Detect which cell encompasses the target text, then output its (X, Y) center coordinate. 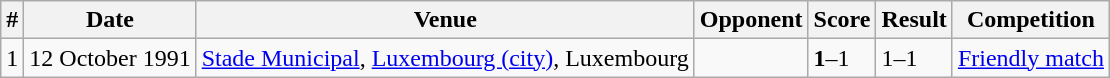
12 October 1991 (110, 58)
Result (914, 20)
1 (12, 58)
Opponent (751, 20)
Score (842, 20)
Venue (445, 20)
Date (110, 20)
Friendly match (1030, 58)
# (12, 20)
Stade Municipal, Luxembourg (city), Luxembourg (445, 58)
Competition (1030, 20)
